From the cell containing the given text, extract its center point as [x, y] coordinate. 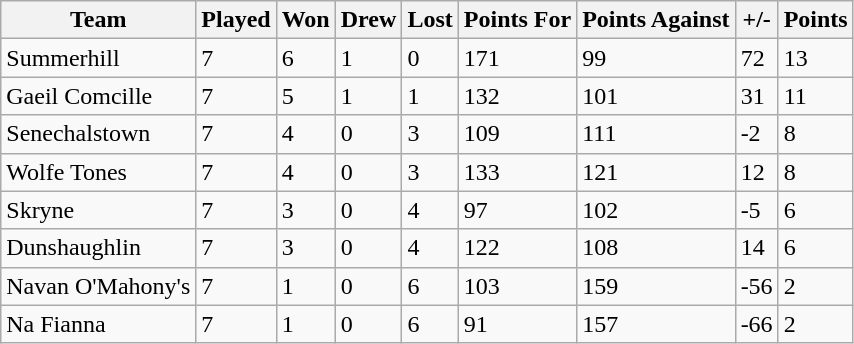
133 [517, 172]
121 [656, 172]
171 [517, 58]
11 [816, 96]
101 [656, 96]
Team [98, 20]
Navan O'Mahony's [98, 286]
72 [756, 58]
111 [656, 134]
12 [756, 172]
-66 [756, 324]
Drew [368, 20]
5 [306, 96]
97 [517, 210]
Dunshaughlin [98, 248]
99 [656, 58]
Won [306, 20]
31 [756, 96]
103 [517, 286]
108 [656, 248]
+/- [756, 20]
Na Fianna [98, 324]
Points Against [656, 20]
91 [517, 324]
132 [517, 96]
Points For [517, 20]
13 [816, 58]
157 [656, 324]
109 [517, 134]
Lost [430, 20]
-5 [756, 210]
Summerhill [98, 58]
14 [756, 248]
Gaeil Comcille [98, 96]
159 [656, 286]
102 [656, 210]
Senechalstown [98, 134]
122 [517, 248]
Points [816, 20]
Skryne [98, 210]
Played [236, 20]
Wolfe Tones [98, 172]
-56 [756, 286]
-2 [756, 134]
